For the text-containing cell, return its midpoint in (x, y) coordinate format. 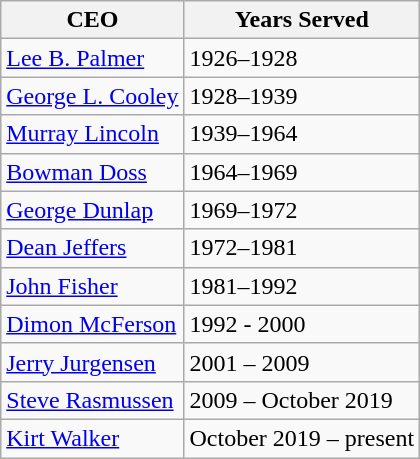
Murray Lincoln (92, 134)
1926–1928 (302, 58)
Dimon McFerson (92, 324)
CEO (92, 20)
Dean Jeffers (92, 248)
John Fisher (92, 286)
Kirt Walker (92, 438)
1981–1992 (302, 286)
Bowman Doss (92, 172)
Lee B. Palmer (92, 58)
Steve Rasmussen (92, 400)
2009 – October 2019 (302, 400)
Years Served (302, 20)
1964–1969 (302, 172)
George L. Cooley (92, 96)
October 2019 – present (302, 438)
1969–1972 (302, 210)
1992 - 2000 (302, 324)
1972–1981 (302, 248)
Jerry Jurgensen (92, 362)
2001 – 2009 (302, 362)
1928–1939 (302, 96)
1939–1964 (302, 134)
George Dunlap (92, 210)
